Pinpoint the cell where the given text exists, returning its (x, y) midpoint coordinate. 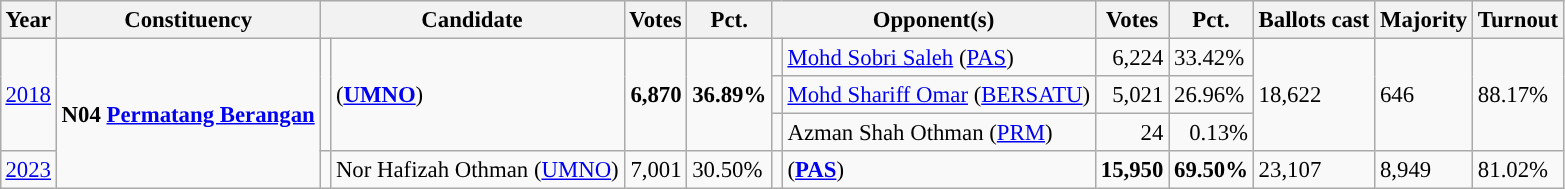
7,001 (656, 170)
(PAS) (938, 170)
(UMNO) (478, 94)
Majority (1424, 20)
Nor Hafizah Othman (UMNO) (478, 170)
Candidate (472, 20)
26.96% (1212, 95)
N04 Permatang Berangan (188, 113)
81.02% (1518, 170)
Ballots cast (1314, 20)
24 (1132, 133)
2018 (28, 94)
Constituency (188, 20)
0.13% (1212, 133)
Mohd Shariff Omar (BERSATU) (938, 95)
18,622 (1314, 94)
5,021 (1132, 95)
30.50% (730, 170)
23,107 (1314, 170)
6,224 (1132, 57)
Opponent(s) (934, 20)
2023 (28, 170)
Mohd Sobri Saleh (PAS) (938, 57)
88.17% (1518, 94)
36.89% (730, 94)
69.50% (1212, 170)
8,949 (1424, 170)
Year (28, 20)
6,870 (656, 94)
646 (1424, 94)
15,950 (1132, 170)
Turnout (1518, 20)
Azman Shah Othman (PRM) (938, 133)
33.42% (1212, 57)
